From the cell containing the given text, extract its center point as [x, y] coordinate. 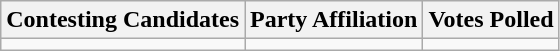
Contesting Candidates [123, 20]
Votes Polled [491, 20]
Party Affiliation [334, 20]
